Pinpoint the cell where the given text exists, returning its (X, Y) midpoint coordinate. 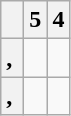
5 (36, 20)
4 (58, 20)
